Find where the given text appears and provide that cell's center as [x, y] coordinate. 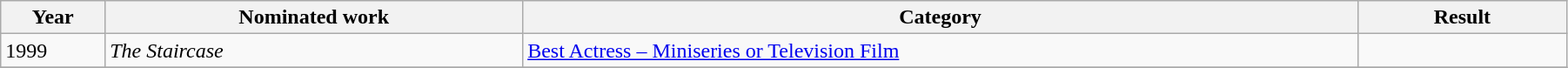
The Staircase [314, 51]
Best Actress – Miniseries or Television Film [941, 51]
1999 [53, 51]
Nominated work [314, 17]
Result [1462, 17]
Year [53, 17]
Category [941, 17]
